Locate the cell with the specified text and output its (x, y) center coordinate. 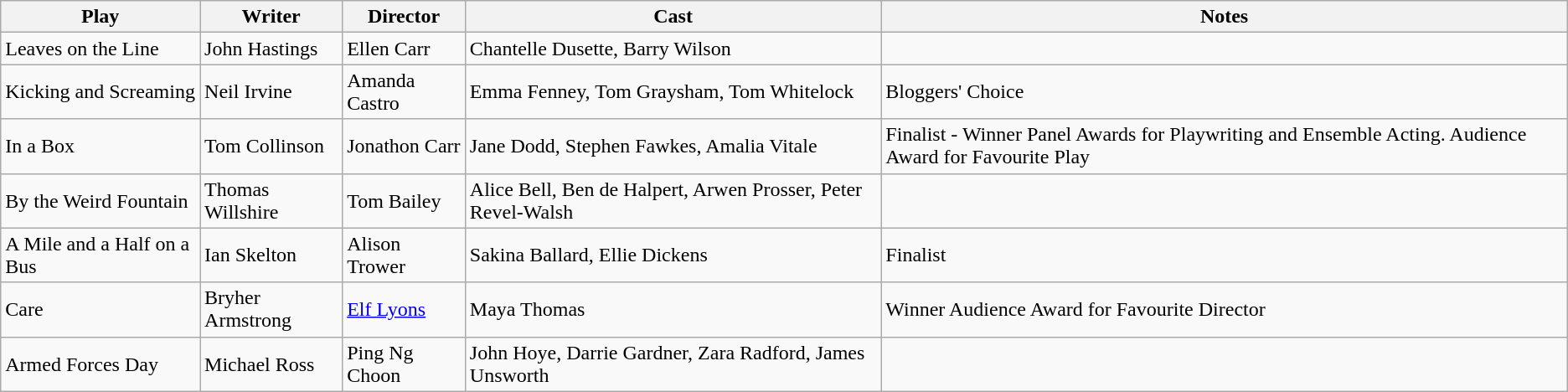
Finalist - Winner Panel Awards for Playwriting and Ensemble Acting. Audience Award for Favourite Play (1225, 146)
Alison Trower (404, 255)
Kicking and Screaming (101, 92)
Bryher Armstrong (271, 310)
Cast (673, 17)
Sakina Ballard, Ellie Dickens (673, 255)
John Hoye, Darrie Gardner, Zara Radford, James Unsworth (673, 364)
Jane Dodd, Stephen Fawkes, Amalia Vitale (673, 146)
A Mile and a Half on a Bus (101, 255)
Play (101, 17)
Notes (1225, 17)
Writer (271, 17)
Care (101, 310)
Armed Forces Day (101, 364)
Leaves on the Line (101, 49)
Neil Irvine (271, 92)
In a Box (101, 146)
Ping Ng Choon (404, 364)
Maya Thomas (673, 310)
Elf Lyons (404, 310)
Finalist (1225, 255)
Ellen Carr (404, 49)
Chantelle Dusette, Barry Wilson (673, 49)
By the Weird Fountain (101, 201)
Alice Bell, Ben de Halpert, Arwen Prosser, Peter Revel-Walsh (673, 201)
Director (404, 17)
Jonathon Carr (404, 146)
Emma Fenney, Tom Graysham, Tom Whitelock (673, 92)
John Hastings (271, 49)
Michael Ross (271, 364)
Winner Audience Award for Favourite Director (1225, 310)
Tom Bailey (404, 201)
Thomas Willshire (271, 201)
Amanda Castro (404, 92)
Tom Collinson (271, 146)
Ian Skelton (271, 255)
Bloggers' Choice (1225, 92)
